Locate the cell with the specified text and output its (X, Y) center coordinate. 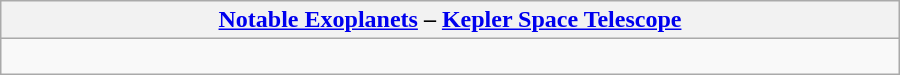
Notable Exoplanets – Kepler Space Telescope (450, 20)
